Detect which cell encompasses the target text, then output its (x, y) center coordinate. 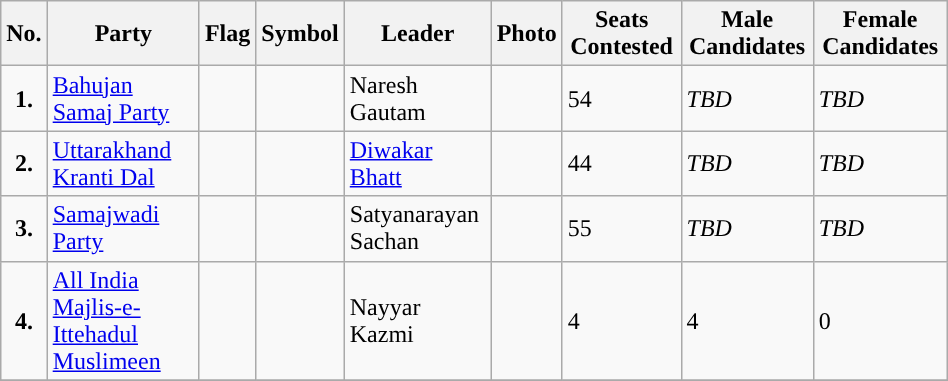
4. (24, 320)
Flag (227, 34)
54 (622, 98)
0 (880, 320)
Satyanarayan Sachan (418, 228)
Leader (418, 34)
44 (622, 164)
Seats Contested (622, 34)
Diwakar Bhatt (418, 164)
Naresh Gautam (418, 98)
All India Majlis-e-Ittehadul Muslimeen (123, 320)
Party (123, 34)
Symbol (300, 34)
Male Candidates (747, 34)
Female Candidates (880, 34)
55 (622, 228)
2. (24, 164)
Uttarakhand Kranti Dal (123, 164)
No. (24, 34)
Bahujan Samaj Party (123, 98)
Samajwadi Party (123, 228)
3. (24, 228)
Photo (526, 34)
Nayyar Kazmi (418, 320)
1. (24, 98)
